Provide the (x, y) coordinate of the cell's center where the given text is located.  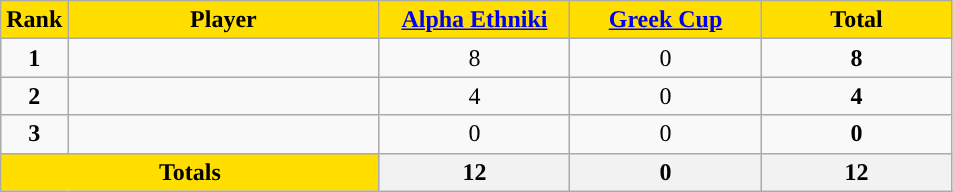
Total (856, 20)
Player (224, 20)
Totals (190, 172)
Greek Cup (666, 20)
Rank (34, 20)
Alpha Ethniki (474, 20)
1 (34, 58)
3 (34, 134)
2 (34, 96)
